Extract the [X, Y] coordinate from the center of the cell holding the provided text.  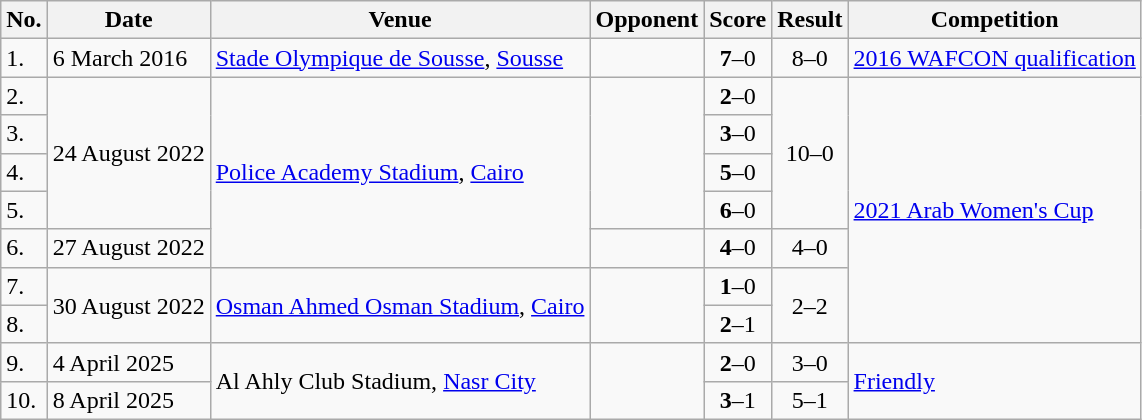
2016 WAFCON qualification [994, 58]
10–0 [810, 153]
8. [24, 324]
Opponent [647, 20]
30 August 2022 [128, 305]
7–0 [738, 58]
No. [24, 20]
1–0 [738, 286]
27 August 2022 [128, 248]
8 April 2025 [128, 400]
Osman Ahmed Osman Stadium, Cairo [400, 305]
5–1 [810, 400]
7. [24, 286]
2021 Arab Women's Cup [994, 210]
3. [24, 134]
1. [24, 58]
4. [24, 172]
3–1 [738, 400]
6 March 2016 [128, 58]
6–0 [738, 210]
Al Ahly Club Stadium, Nasr City [400, 381]
9. [24, 362]
Date [128, 20]
2–2 [810, 305]
2. [24, 96]
Result [810, 20]
Friendly [994, 381]
Police Academy Stadium, Cairo [400, 172]
8–0 [810, 58]
5–0 [738, 172]
10. [24, 400]
Venue [400, 20]
5. [24, 210]
2–1 [738, 324]
Competition [994, 20]
6. [24, 248]
Stade Olympique de Sousse, Sousse [400, 58]
4 April 2025 [128, 362]
Score [738, 20]
24 August 2022 [128, 153]
